For the text-containing cell, return its midpoint in (x, y) coordinate format. 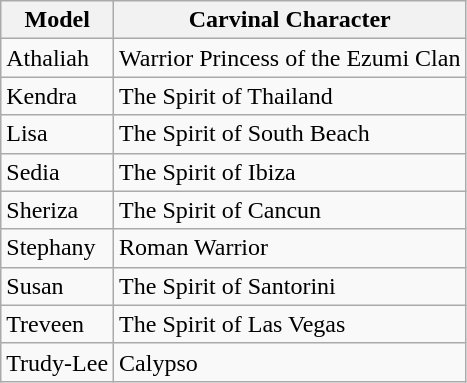
Athaliah (58, 58)
Carvinal Character (290, 20)
Sheriza (58, 210)
Roman Warrior (290, 248)
Kendra (58, 96)
Warrior Princess of the Ezumi Clan (290, 58)
Lisa (58, 134)
The Spirit of South Beach (290, 134)
Sedia (58, 172)
The Spirit of Las Vegas (290, 324)
Susan (58, 286)
The Spirit of Santorini (290, 286)
Calypso (290, 362)
The Spirit of Thailand (290, 96)
Model (58, 20)
Treveen (58, 324)
The Spirit of Ibiza (290, 172)
Stephany (58, 248)
Trudy-Lee (58, 362)
The Spirit of Cancun (290, 210)
